Return the (X, Y) coordinate for the center point of the cell that contains the specified text.  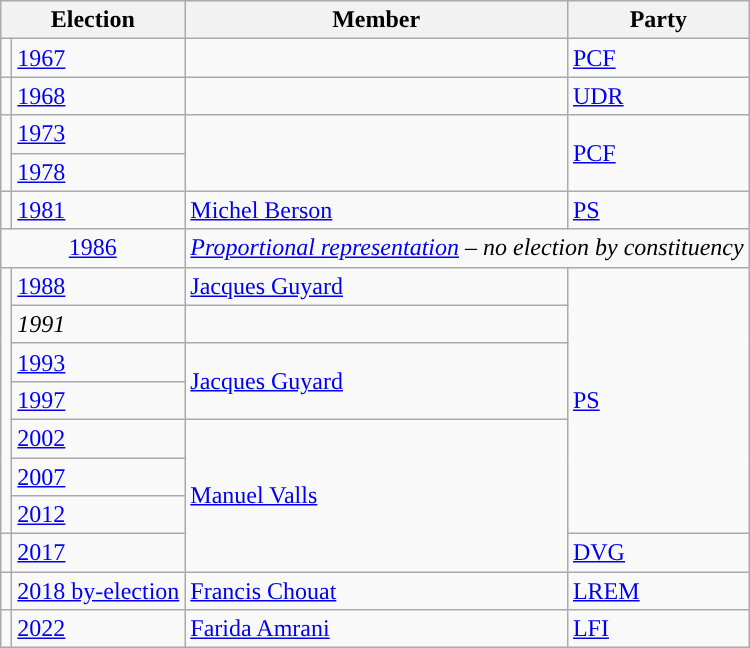
Proportional representation – no election by constituency (467, 248)
Michel Berson (376, 210)
1988 (98, 286)
Manuel Valls (376, 495)
1997 (98, 400)
Member (376, 20)
DVG (658, 553)
1993 (98, 362)
2017 (98, 553)
Francis Chouat (376, 591)
Party (658, 20)
LFI (658, 629)
Election (93, 20)
1991 (98, 324)
1967 (98, 58)
1981 (98, 210)
LREM (658, 591)
2018 by-election (98, 591)
2022 (98, 629)
Farida Amrani (376, 629)
2002 (98, 438)
2007 (98, 477)
2012 (98, 515)
1968 (98, 96)
1986 (93, 248)
1973 (98, 134)
1978 (98, 172)
UDR (658, 96)
